Capture the cell that displays the provided text and extract its [X, Y] central coordinate. 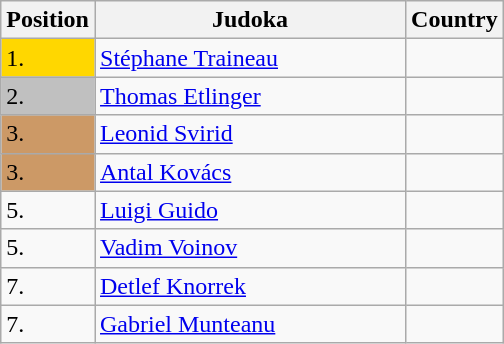
Stéphane Traineau [250, 58]
Thomas Etlinger [250, 96]
Judoka [250, 20]
Detlef Knorrek [250, 286]
Gabriel Munteanu [250, 324]
1. [48, 58]
Country [455, 20]
2. [48, 96]
Luigi Guido [250, 210]
Position [48, 20]
Antal Kovács [250, 172]
Vadim Voinov [250, 248]
Leonid Svirid [250, 134]
